Return the [X, Y] coordinate for the center point of the cell that contains the specified text.  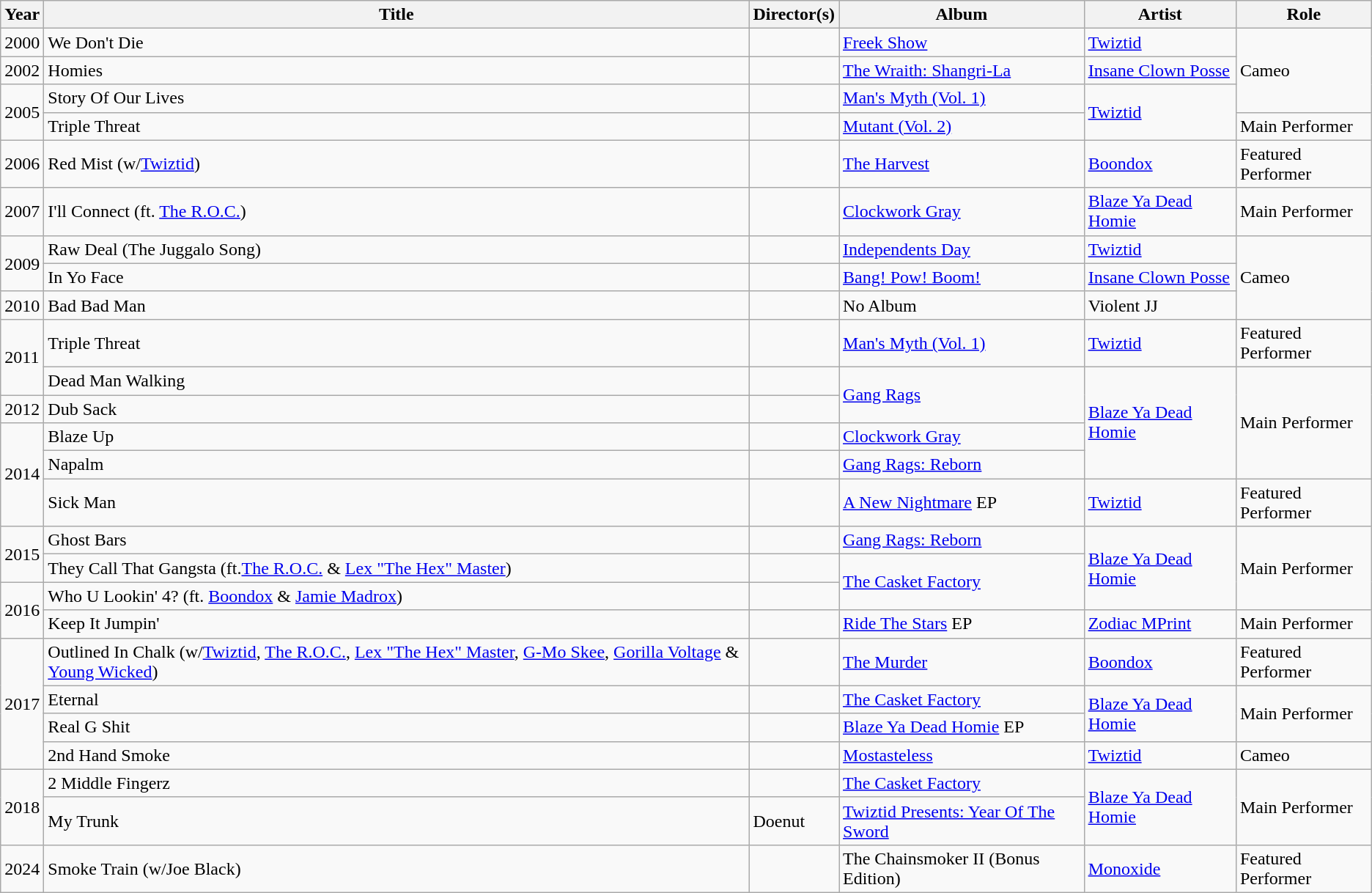
Eternal [397, 699]
No Album [962, 305]
Sick Man [397, 503]
Real G Shit [397, 727]
2014 [22, 475]
I'll Connect (ft. The R.O.C.) [397, 211]
2010 [22, 305]
Violent JJ [1159, 305]
Ride The Stars EP [962, 624]
2006 [22, 164]
Independents Day [962, 249]
Doenut [794, 821]
2017 [22, 704]
2000 [22, 43]
My Trunk [397, 821]
Red Mist (w/Twiztid) [397, 164]
Napalm [397, 465]
Year [22, 15]
The Wraith: Shangri-La [962, 70]
Bad Bad Man [397, 305]
2015 [22, 554]
Mostasteless [962, 755]
2 Middle Fingerz [397, 783]
Title [397, 15]
Freek Show [962, 43]
Ghost Bars [397, 540]
Director(s) [794, 15]
Twiztid Presents: Year Of The Sword [962, 821]
Raw Deal (The Juggalo Song) [397, 249]
Zodiac MPrint [1159, 624]
2011 [22, 356]
2016 [22, 610]
Homies [397, 70]
Who U Lookin' 4? (ft. Boondox & Jamie Madrox) [397, 596]
Mutant (Vol. 2) [962, 126]
2002 [22, 70]
In Yo Face [397, 277]
Artist [1159, 15]
Dead Man Walking [397, 381]
Album [962, 15]
The Chainsmoker II (Bonus Edition) [962, 868]
A New Nightmare EP [962, 503]
2012 [22, 408]
Dub Sack [397, 408]
The Murder [962, 661]
We Don't Die [397, 43]
2007 [22, 211]
Keep It Jumpin' [397, 624]
Monoxide [1159, 868]
Story Of Our Lives [397, 98]
2018 [22, 806]
The Harvest [962, 164]
Gang Rags [962, 394]
Bang! Pow! Boom! [962, 277]
Outlined In Chalk (w/Twiztid, The R.O.C., Lex "The Hex" Master, G-Mo Skee, Gorilla Voltage & Young Wicked) [397, 661]
They Call That Gangsta (ft.The R.O.C. & Lex "The Hex" Master) [397, 568]
Blaze Up [397, 437]
2009 [22, 263]
Smoke Train (w/Joe Black) [397, 868]
2024 [22, 868]
Role [1303, 15]
2005 [22, 112]
2nd Hand Smoke [397, 755]
Blaze Ya Dead Homie EP [962, 727]
